Pinpoint the cell where the given text exists, returning its [X, Y] midpoint coordinate. 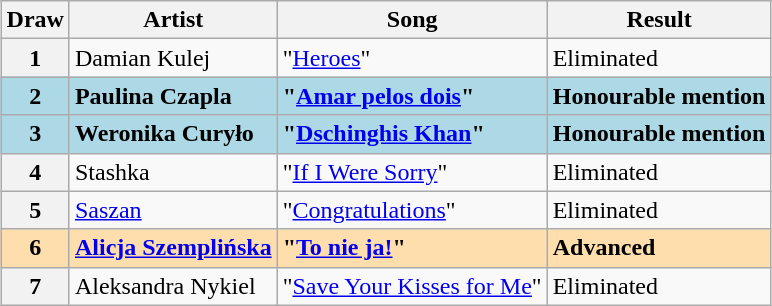
Saszan [173, 210]
6 [35, 248]
3 [35, 134]
Weronika Curyło [173, 134]
Alicja Szemplińska [173, 248]
7 [35, 286]
Stashka [173, 172]
Advanced [659, 248]
"Congratulations" [412, 210]
"Dschinghis Khan" [412, 134]
"To nie ja!" [412, 248]
Result [659, 20]
5 [35, 210]
Song [412, 20]
Damian Kulej [173, 58]
Paulina Czapla [173, 96]
Artist [173, 20]
"If I Were Sorry" [412, 172]
"Heroes" [412, 58]
Draw [35, 20]
2 [35, 96]
4 [35, 172]
"Save Your Kisses for Me" [412, 286]
"Amar pelos dois" [412, 96]
Aleksandra Nykiel [173, 286]
1 [35, 58]
